Find where the given text appears and provide that cell's center as [x, y] coordinate. 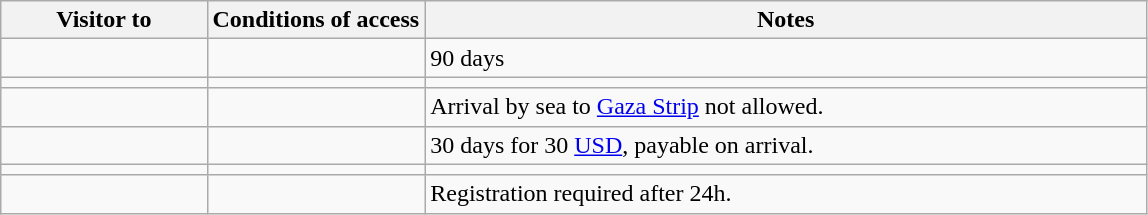
Notes [786, 20]
Visitor to [104, 20]
Conditions of access [316, 20]
90 days [786, 58]
Arrival by sea to Gaza Strip not allowed. [786, 107]
Registration required after 24h. [786, 194]
30 days for 30 USD, payable on arrival. [786, 145]
